Find where the given text appears and provide that cell's center as (x, y) coordinate. 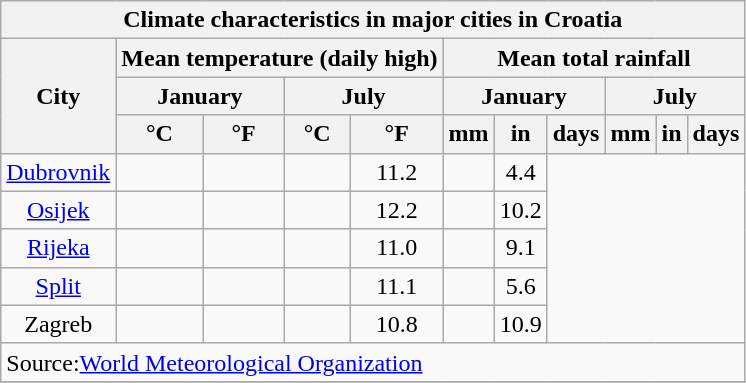
City (58, 96)
Rijeka (58, 248)
9.1 (520, 248)
11.2 (396, 172)
Climate characteristics in major cities in Croatia (373, 20)
10.8 (396, 324)
11.1 (396, 286)
Zagreb (58, 324)
11.0 (396, 248)
Dubrovnik (58, 172)
10.9 (520, 324)
Mean total rainfall (594, 58)
5.6 (520, 286)
4.4 (520, 172)
Source:World Meteorological Organization (373, 362)
Mean temperature (daily high) (280, 58)
10.2 (520, 210)
Split (58, 286)
Osijek (58, 210)
12.2 (396, 210)
